Scan for the cell matching the given text and deliver its (X, Y) coordinate at center. 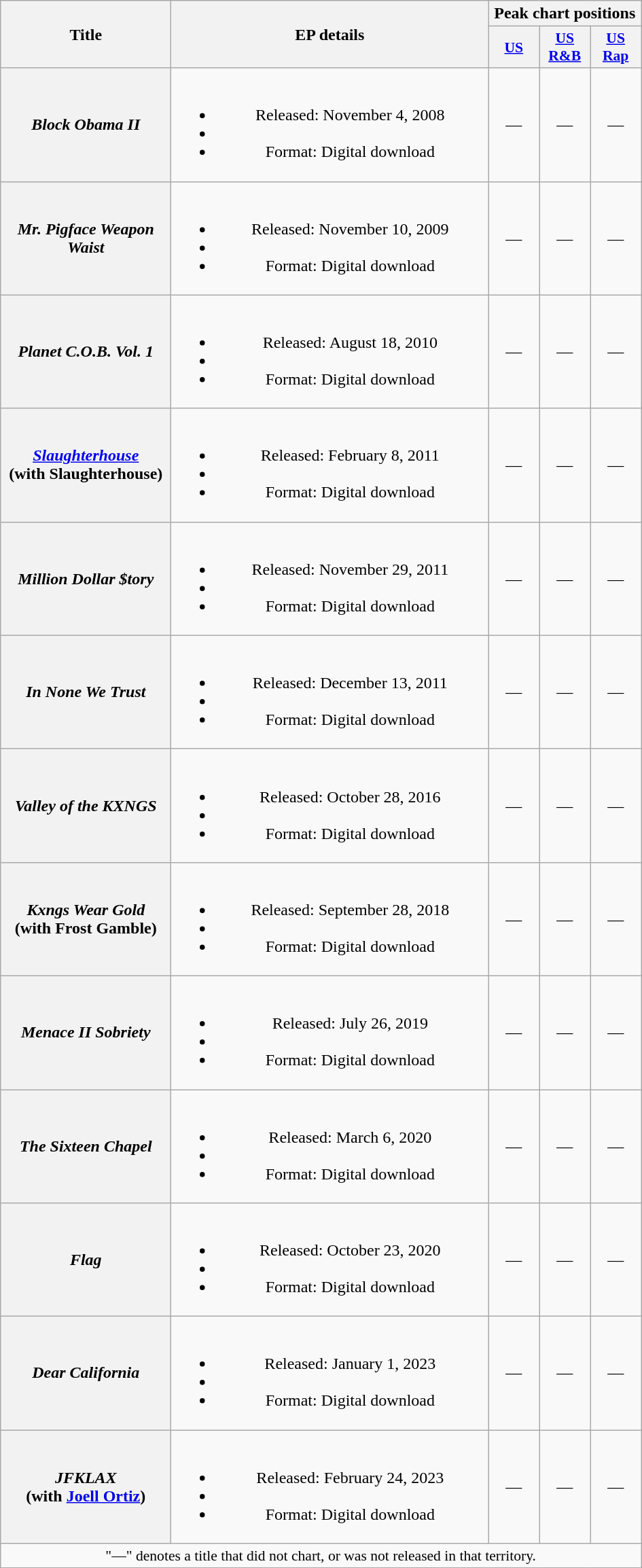
USRap (616, 48)
Slaughterhouse(with Slaughterhouse) (86, 465)
JFKLAX(with Joell Ortiz) (86, 1486)
Dear California (86, 1374)
Million Dollar $tory (86, 579)
Released: August 18, 2010Format: Digital download (330, 352)
Released: February 24, 2023Format: Digital download (330, 1486)
In None We Trust (86, 692)
Released: September 28, 2018Format: Digital download (330, 919)
Valley of the KXNGS (86, 806)
The Sixteen Chapel (86, 1147)
Released: December 13, 2011Format: Digital download (330, 692)
"—" denotes a title that did not chart, or was not released in that territory. (321, 1556)
Released: November 4, 2008Format: Digital download (330, 125)
Planet C.O.B. Vol. 1 (86, 352)
US (514, 48)
Released: March 6, 2020Format: Digital download (330, 1147)
Released: October 23, 2020Format: Digital download (330, 1260)
Released: November 10, 2009Format: Digital download (330, 238)
Released: February 8, 2011Format: Digital download (330, 465)
Released: January 1, 2023Format: Digital download (330, 1374)
Released: July 26, 2019Format: Digital download (330, 1033)
Title (86, 34)
Released: October 28, 2016Format: Digital download (330, 806)
Menace II Sobriety (86, 1033)
US R&B (565, 48)
Mr. Pigface Weapon Waist (86, 238)
Released: November 29, 2011Format: Digital download (330, 579)
Flag (86, 1260)
Block Obama II (86, 125)
EP details (330, 34)
Peak chart positions (565, 14)
Kxngs Wear Gold(with Frost Gamble) (86, 919)
